Provide the [X, Y] coordinate of the cell's center where the given text is located.  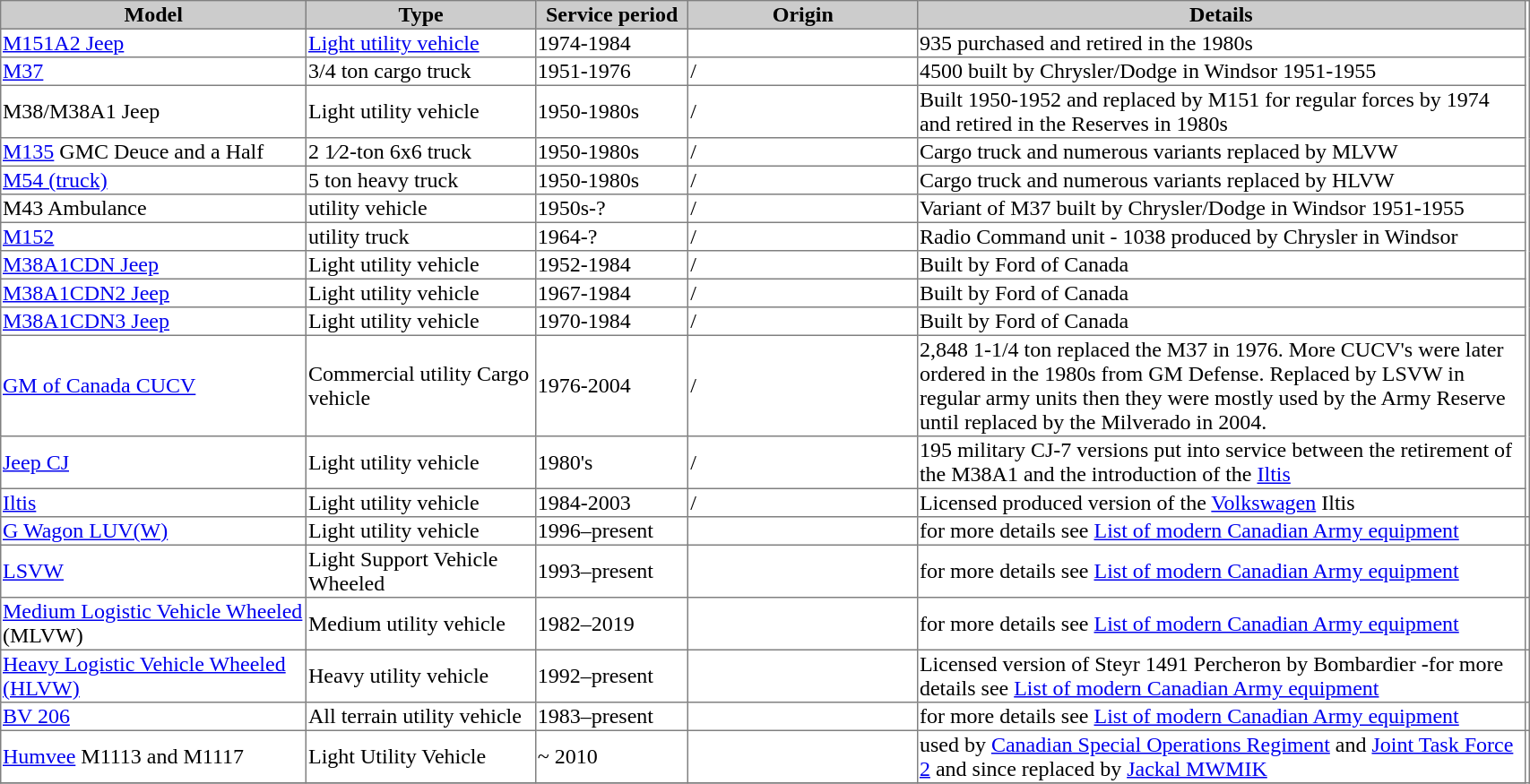
Model [154, 15]
utility vehicle [421, 209]
1950s-? [611, 209]
1984-2003 [611, 503]
Medium Logistic Vehicle Wheeled (MLVW) [154, 624]
4500 built by Chrysler/Dodge in Windsor 1951-1955 [1221, 72]
195 military CJ-7 versions put into service between the retirement of the M38A1 and the introduction of the Iltis [1221, 462]
M151A2 Jeep [154, 43]
Origin [803, 15]
Variant of M37 built by Chrysler/Dodge in Windsor 1951-1955 [1221, 209]
BV 206 [154, 717]
Built 1950-1952 and replaced by M151 for regular forces by 1974 and retired in the Reserves in 1980s [1221, 111]
utility truck [421, 237]
M54 (truck) [154, 180]
1964-? [611, 237]
1951-1976 [611, 72]
Humvee M1113 and M1117 [154, 756]
G Wagon LUV(W) [154, 531]
~ 2010 [611, 756]
1983–present [611, 717]
LSVW [154, 571]
Radio Command unit - 1038 produced by Chrysler in Windsor [1221, 237]
M38A1CDN2 Jeep [154, 293]
Licensed produced version of the Volkswagen Iltis [1221, 503]
Heavy utility vehicle [421, 676]
M43 Ambulance [154, 209]
Cargo truck and numerous variants replaced by MLVW [1221, 152]
935 purchased and retired in the 1980s [1221, 43]
Light Support Vehicle Wheeled [421, 571]
Details [1221, 15]
1992–present [611, 676]
1952-1984 [611, 265]
1982–2019 [611, 624]
5 ton heavy truck [421, 180]
Type [421, 15]
Medium utility vehicle [421, 624]
All terrain utility vehicle [421, 717]
1967-1984 [611, 293]
used by Canadian Special Operations Regiment and Joint Task Force 2 and since replaced by Jackal MWMIK [1221, 756]
1976-2004 [611, 385]
M135 GMC Deuce and a Half [154, 152]
2 1⁄2-ton 6x6 truck [421, 152]
1980's [611, 462]
GM of Canada CUCV [154, 385]
3/4 ton cargo truck [421, 72]
M38A1CDN3 Jeep [154, 322]
1970-1984 [611, 322]
Iltis [154, 503]
Light Utility Vehicle [421, 756]
1993–present [611, 571]
M38A1CDN Jeep [154, 265]
M38/M38A1 Jeep [154, 111]
Cargo truck and numerous variants replaced by HLVW [1221, 180]
1974-1984 [611, 43]
Licensed version of Steyr 1491 Percheron by Bombardier -for more details see List of modern Canadian Army equipment [1221, 676]
Service period [611, 15]
M152 [154, 237]
Jeep CJ [154, 462]
1996–present [611, 531]
Commercial utility Cargo vehicle [421, 385]
M37 [154, 72]
Heavy Logistic Vehicle Wheeled (HLVW) [154, 676]
